Find where the given text appears and provide that cell's center as [x, y] coordinate. 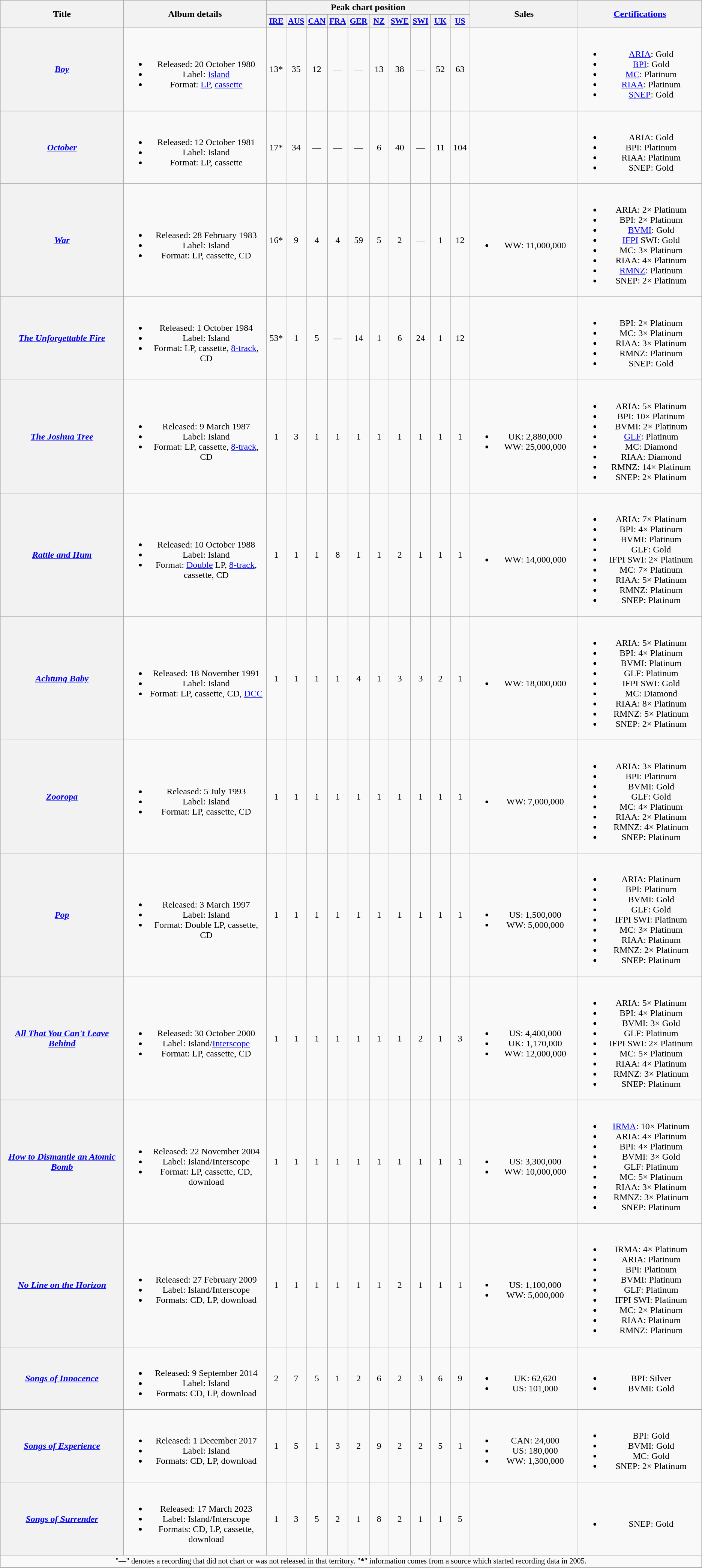
How to Dismantle an Atomic Bomb [62, 1162]
Released: 5 July 1993Label: IslandFormat: LP, cassette, CD [195, 797]
Released: 9 March 1987Label: IslandFormat: LP, cassette, 8-track, CD [195, 437]
US [460, 21]
US: 4,400,000UK: 1,170,000 WW: 12,000,000 [524, 1038]
BPI: 2× PlatinumMC: 3× PlatinumRIAA: 3× PlatinumRMNZ: PlatinumSNEP: Gold [640, 338]
ARIA: 7× PlatinumBPI: 4× PlatinumBVMI: PlatinumGLF: GoldIFPI SWI: 2× PlatinumMC: 7× PlatinumRIAA: 5× PlatinumRMNZ: PlatinumSNEP: Platinum [640, 555]
63 [460, 69]
34 [296, 147]
WW: 18,000,000 [524, 678]
Released: 27 February 2009Label: Island/InterscopeFormats: CD, LP, download [195, 1285]
UK: 62,620US: 101,000 [524, 1378]
GER [358, 21]
CAN [316, 21]
16* [276, 240]
Songs of Surrender [62, 1518]
Released: 1 December 2017Label: IslandFormats: CD, LP, download [195, 1446]
13 [379, 69]
ARIA: 5× PlatinumBPI: 4× PlatinumBVMI: 3× GoldGLF: PlatinumIFPI SWI: 2× PlatinumMC: 5× PlatinumRIAA: 4× PlatinumRMNZ: 3× PlatinumSNEP: Platinum [640, 1038]
Songs of Innocence [62, 1378]
WW: 11,000,000 [524, 240]
FRA [337, 21]
Released: 1 October 1984Label: IslandFormat: LP, cassette, 8-track, CD [195, 338]
40 [400, 147]
UK: 2,880,000WW: 25,000,000 [524, 437]
24 [421, 338]
38 [400, 69]
104 [460, 147]
ARIA: 5× PlatinumBPI: 4× PlatinumBVMI: PlatinumGLF: PlatinumIFPI SWI: GoldMC: DiamondRIAA: 8× PlatinumRMNZ: 5× PlatinumSNEP: 2× Platinum [640, 678]
BPI: SilverBVMI: Gold [640, 1378]
Released: 9 September 2014Label: IslandFormats: CD, LP, download [195, 1378]
ARIA: PlatinumBPI: PlatinumBVMI: GoldGLF: GoldIFPI SWI: PlatinumMC: 3× PlatinumRIAA: PlatinumRMNZ: 2× PlatinumSNEP: Platinum [640, 915]
Released: 28 February 1983Label: IslandFormat: LP, cassette, CD [195, 240]
Zooropa [62, 797]
7 [296, 1378]
Title [62, 14]
SWE [400, 21]
SWI [421, 21]
53* [276, 338]
13* [276, 69]
Released: 10 October 1988Label: IslandFormat: Double LP, 8-track, cassette, CD [195, 555]
No Line on the Horizon [62, 1285]
ARIA: 5× PlatinumBPI: 10× PlatinumBVMI: 2× PlatinumGLF: PlatinumMC: DiamondRIAA: DiamondRMNZ: 14× PlatinumSNEP: 2× Platinum [640, 437]
ARIA: 2× PlatinumBPI: 2× PlatinumBVMI: GoldIFPI SWI: GoldMC: 3× PlatinumRIAA: 4× PlatinumRMNZ: PlatinumSNEP: 2× Platinum [640, 240]
ARIA: 3× PlatinumBPI: PlatinumBVMI: GoldGLF: GoldMC: 4× PlatinumRIAA: 2× PlatinumRMNZ: 4× PlatinumSNEP: Platinum [640, 797]
Pop [62, 915]
ARIA: GoldBPI: GoldMC: PlatinumRIAA: PlatinumSNEP: Gold [640, 69]
US: 3,300,000WW: 10,000,000 [524, 1162]
ARIA: GoldBPI: PlatinumRIAA: PlatinumSNEP: Gold [640, 147]
The Joshua Tree [62, 437]
Released: 20 October 1980Label: IslandFormat: LP, cassette [195, 69]
WW: 7,000,000 [524, 797]
14 [358, 338]
CAN: 24,000US: 180,000WW: 1,300,000 [524, 1446]
Boy [62, 69]
35 [296, 69]
59 [358, 240]
Released: 30 October 2000Label: Island/InterscopeFormat: LP, cassette, CD [195, 1038]
Released: 18 November 1991Label: IslandFormat: LP, cassette, CD, DCC [195, 678]
IRMA: 4× PlatinumARIA: PlatinumBPI: PlatinumBVMI: PlatinumGLF: PlatinumIFPI SWI: PlatinumMC: 2× PlatinumRIAA: PlatinumRMNZ: Platinum [640, 1285]
17* [276, 147]
Rattle and Hum [62, 555]
Released: 3 March 1997Label: IslandFormat: Double LP, cassette, CD [195, 915]
SNEP: Gold [640, 1518]
Sales [524, 14]
IRE [276, 21]
Released: 22 November 2004Label: Island/InterscopeFormat: LP, cassette, CD, download [195, 1162]
US: 1,500,000WW: 5,000,000 [524, 915]
NZ [379, 21]
All That You Can't Leave Behind [62, 1038]
Peak chart position [368, 8]
52 [440, 69]
UK [440, 21]
US: 1,100,000WW: 5,000,000 [524, 1285]
Released: 12 October 1981Label: IslandFormat: LP, cassette [195, 147]
October [62, 147]
Songs of Experience [62, 1446]
BPI: GoldBVMI: GoldMC: GoldSNEP: 2× Platinum [640, 1446]
11 [440, 147]
Released: 17 March 2023Label: Island/InterscopeFormats: CD, LP, cassette, download [195, 1518]
The Unforgettable Fire [62, 338]
Album details [195, 14]
WW: 14,000,000 [524, 555]
War [62, 240]
Certifications [640, 14]
Achtung Baby [62, 678]
IRMA: 10× PlatinumARIA: 4× PlatinumBPI: 4× PlatinumBVMI: 3× GoldGLF: PlatinumMC: 5× PlatinumRIAA: 3× PlatinumRMNZ: 3× PlatinumSNEP: Platinum [640, 1162]
AUS [296, 21]
